Detect which cell encompasses the target text, then output its [x, y] center coordinate. 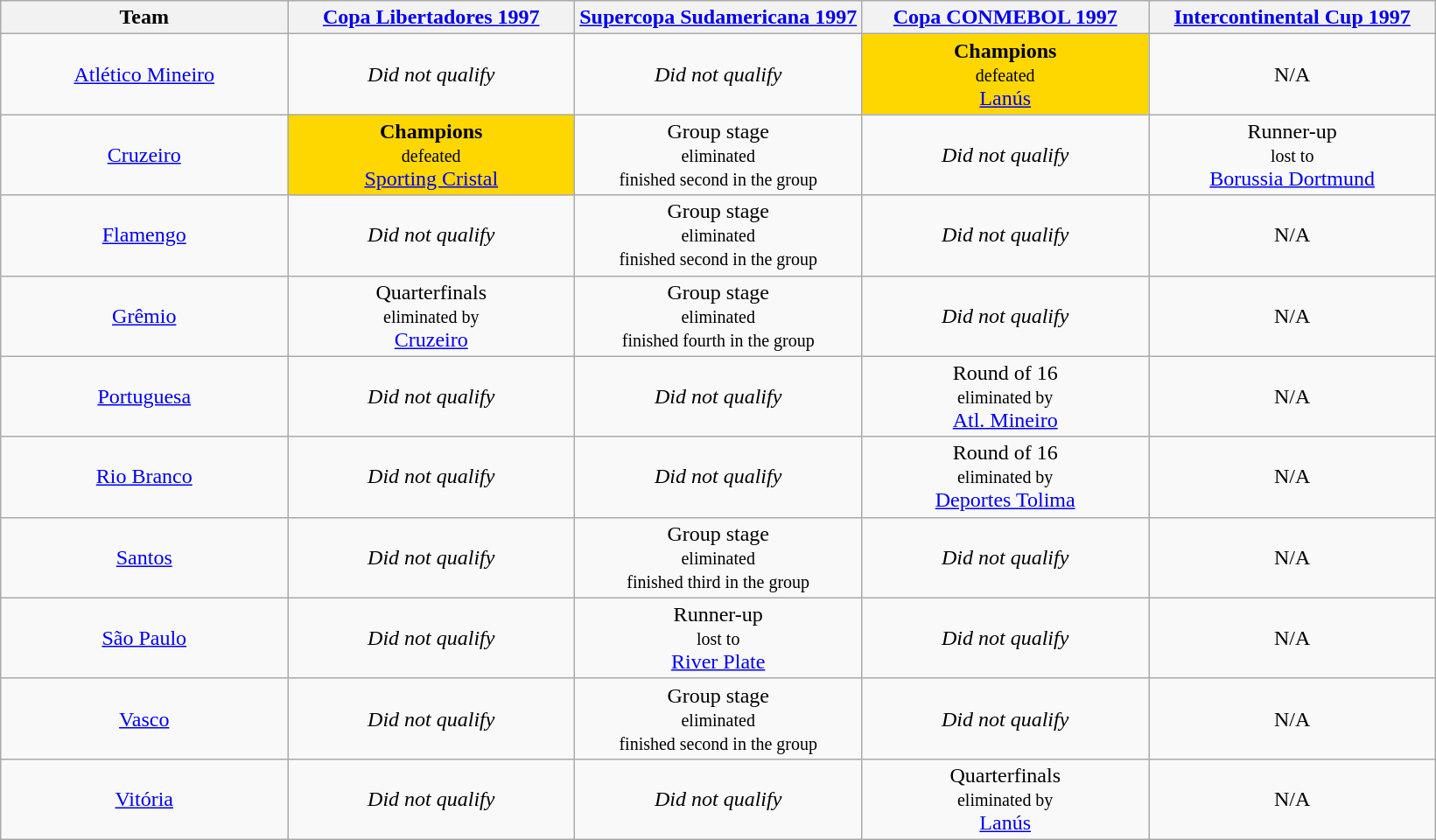
Championsdefeated Sporting Cristal [431, 155]
Cruzeiro [144, 155]
Rio Branco [144, 477]
Intercontinental Cup 1997 [1292, 17]
Round of 16eliminated by Deportes Tolima [1005, 477]
Santos [144, 557]
Vasco [144, 718]
Copa Libertadores 1997 [431, 17]
Championsdefeated Lanús [1005, 74]
Runner-uplost to River Plate [718, 638]
Quarterfinalseliminated by Cruzeiro [431, 316]
Vitória [144, 799]
Runner-uplost to Borussia Dortmund [1292, 155]
Copa CONMEBOL 1997 [1005, 17]
São Paulo [144, 638]
Group stageeliminatedfinished fourth in the group [718, 316]
Group stageeliminatedfinished third in the group [718, 557]
Supercopa Sudamericana 1997 [718, 17]
Grêmio [144, 316]
Team [144, 17]
Quarterfinalseliminated by Lanús [1005, 799]
Portuguesa [144, 396]
Round of 16eliminated by Atl. Mineiro [1005, 396]
Flamengo [144, 235]
Atlético Mineiro [144, 74]
